Return the [x, y] coordinate for the center point of the cell that contains the specified text.  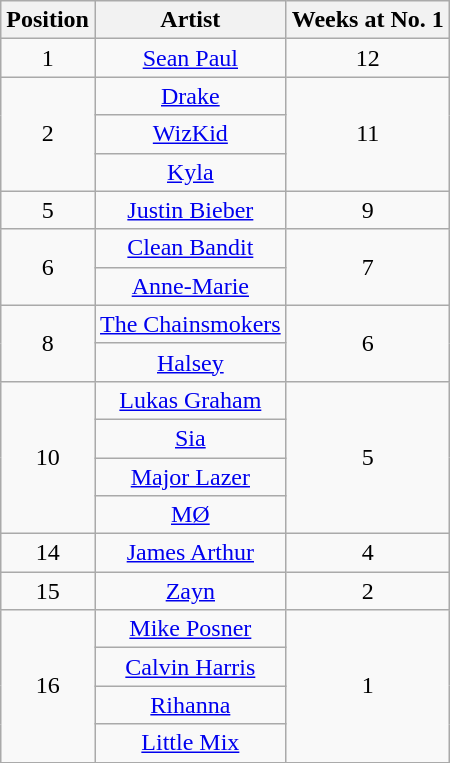
Clean Bandit [190, 248]
Halsey [190, 362]
Position [48, 20]
James Arthur [190, 553]
4 [368, 553]
Drake [190, 96]
15 [48, 591]
Anne-Marie [190, 286]
WizKid [190, 134]
10 [48, 457]
Mike Posner [190, 629]
Sia [190, 438]
12 [368, 58]
Major Lazer [190, 477]
7 [368, 267]
Justin Bieber [190, 210]
MØ [190, 515]
Zayn [190, 591]
Lukas Graham [190, 400]
14 [48, 553]
Kyla [190, 172]
9 [368, 210]
Calvin Harris [190, 667]
11 [368, 134]
Rihanna [190, 705]
Artist [190, 20]
16 [48, 686]
Little Mix [190, 743]
8 [48, 343]
The Chainsmokers [190, 324]
Sean Paul [190, 58]
Weeks at No. 1 [368, 20]
